Find where the given text appears and provide that cell's center as [x, y] coordinate. 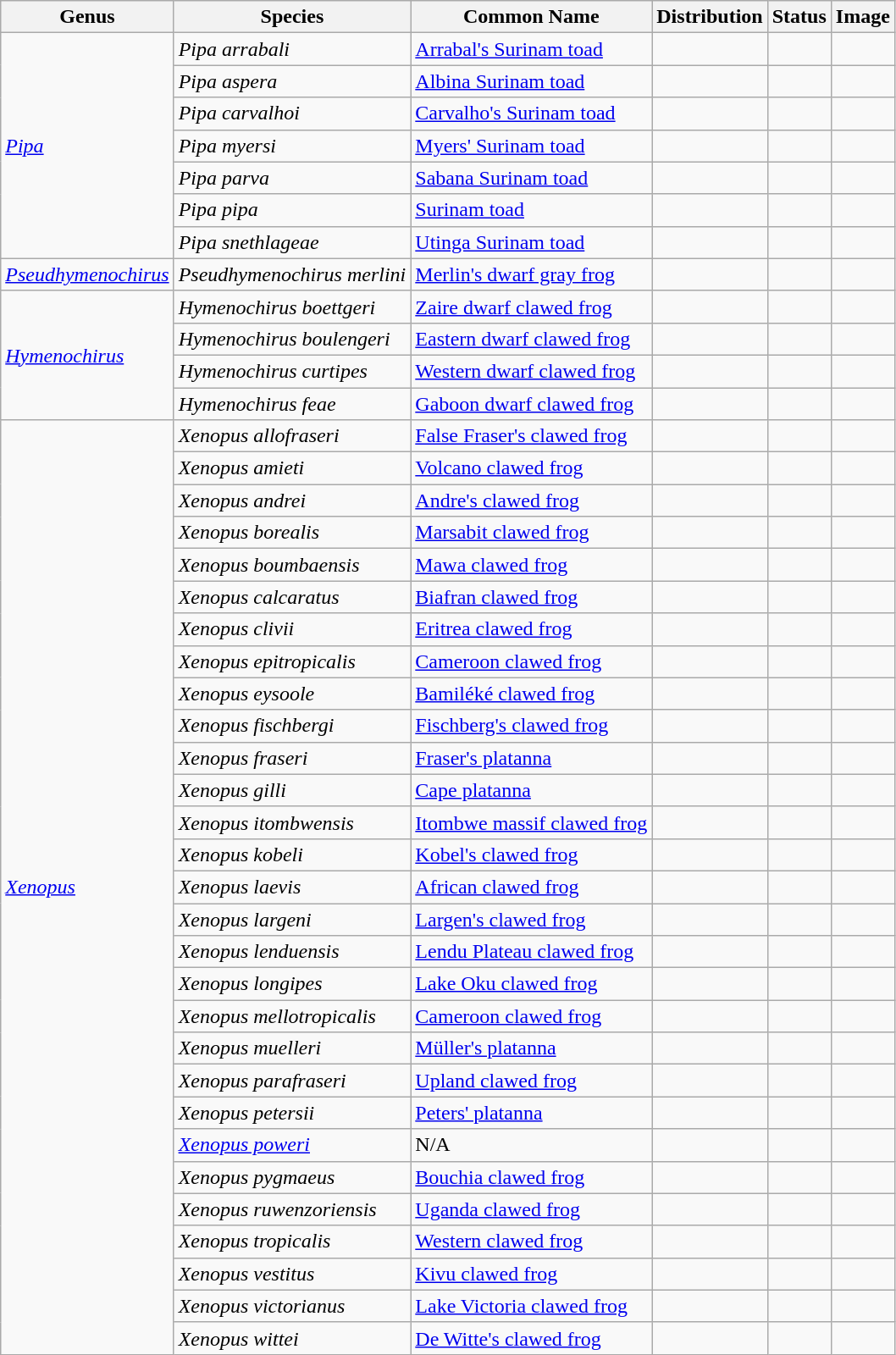
Sabana Surinam toad [532, 178]
Eastern dwarf clawed frog [532, 339]
Fraser's platanna [532, 758]
Pipa snethlageae [292, 242]
Xenopus tropicalis [292, 1242]
Distribution [710, 17]
Xenopus victorianus [292, 1306]
Largen's clawed frog [532, 919]
Fischberg's clawed frog [532, 726]
Carvalho's Surinam toad [532, 113]
Arrabal's Surinam toad [532, 49]
Genus [87, 17]
Common Name [532, 17]
Xenopus [87, 888]
Hymenochirus [87, 355]
Western dwarf clawed frog [532, 371]
Xenopus epitropicalis [292, 661]
N/A [532, 1145]
Müller's platanna [532, 1048]
Xenopus lenduensis [292, 952]
Xenopus itombwensis [292, 822]
Utinga Surinam toad [532, 242]
Itombwe massif clawed frog [532, 822]
Lake Oku clawed frog [532, 984]
Pipa arrabali [292, 49]
Hymenochirus boulengeri [292, 339]
Species [292, 17]
Pipa myersi [292, 146]
Xenopus wittei [292, 1338]
Xenopus petersii [292, 1113]
Eritrea clawed frog [532, 629]
Xenopus boumbaensis [292, 565]
Lake Victoria clawed frog [532, 1306]
Xenopus kobeli [292, 854]
Xenopus calcaratus [292, 597]
Xenopus andrei [292, 501]
Surinam toad [532, 210]
Xenopus laevis [292, 887]
Xenopus parafraseri [292, 1081]
Hymenochirus feae [292, 404]
Hymenochirus boettgeri [292, 307]
Xenopus longipes [292, 984]
Xenopus amieti [292, 468]
Xenopus gilli [292, 790]
Biafran clawed frog [532, 597]
Xenopus vestitus [292, 1274]
De Witte's clawed frog [532, 1338]
Pseudhymenochirus [87, 274]
Marsabit clawed frog [532, 533]
Xenopus largeni [292, 919]
Xenopus borealis [292, 533]
Peters' platanna [532, 1113]
Hymenochirus curtipes [292, 371]
Xenopus ruwenzoriensis [292, 1209]
Bamiléké clawed frog [532, 694]
Xenopus eysoole [292, 694]
Image [862, 17]
Zaire dwarf clawed frog [532, 307]
Pipa [87, 146]
Lendu Plateau clawed frog [532, 952]
Albina Surinam toad [532, 81]
African clawed frog [532, 887]
Bouchia clawed frog [532, 1177]
Kobel's clawed frog [532, 854]
Pipa carvalhoi [292, 113]
Xenopus allofraseri [292, 436]
Gaboon dwarf clawed frog [532, 404]
Status [799, 17]
Volcano clawed frog [532, 468]
Myers' Surinam toad [532, 146]
Xenopus clivii [292, 629]
Xenopus mellotropicalis [292, 1016]
Mawa clawed frog [532, 565]
Western clawed frog [532, 1242]
Xenopus pygmaeus [292, 1177]
Cape platanna [532, 790]
Andre's clawed frog [532, 501]
False Fraser's clawed frog [532, 436]
Xenopus fischbergi [292, 726]
Upland clawed frog [532, 1081]
Kivu clawed frog [532, 1274]
Xenopus fraseri [292, 758]
Pipa parva [292, 178]
Xenopus poweri [292, 1145]
Merlin's dwarf gray frog [532, 274]
Uganda clawed frog [532, 1209]
Pipa pipa [292, 210]
Pipa aspera [292, 81]
Pseudhymenochirus merlini [292, 274]
Xenopus muelleri [292, 1048]
